Capture the cell that displays the provided text and extract its [x, y] central coordinate. 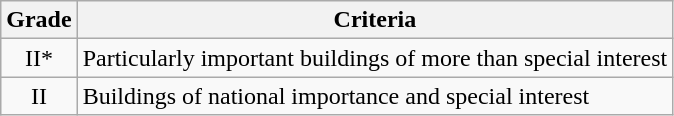
Buildings of national importance and special interest [375, 96]
Criteria [375, 20]
II [39, 96]
II* [39, 58]
Grade [39, 20]
Particularly important buildings of more than special interest [375, 58]
